Return [X, Y] of the center of cell containing provided text 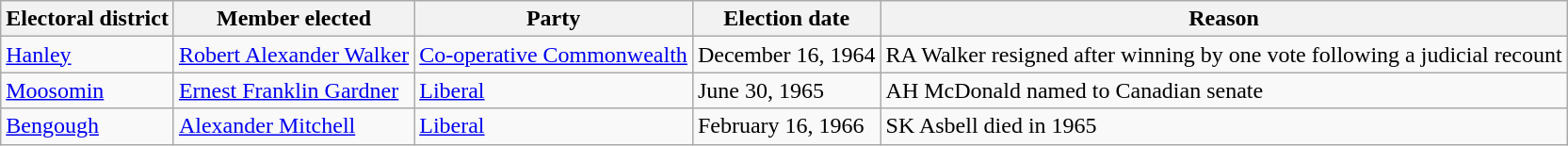
Party [554, 19]
Hanley [88, 55]
Election date [786, 19]
February 16, 1966 [786, 126]
Alexander Mitchell [294, 126]
AH McDonald named to Canadian senate [1224, 90]
Bengough [88, 126]
Robert Alexander Walker [294, 55]
Moosomin [88, 90]
SK Asbell died in 1965 [1224, 126]
December 16, 1964 [786, 55]
Ernest Franklin Gardner [294, 90]
Co-operative Commonwealth [554, 55]
Electoral district [88, 19]
RA Walker resigned after winning by one vote following a judicial recount [1224, 55]
Reason [1224, 19]
June 30, 1965 [786, 90]
Member elected [294, 19]
